Return (x, y) of the center of cell containing provided text 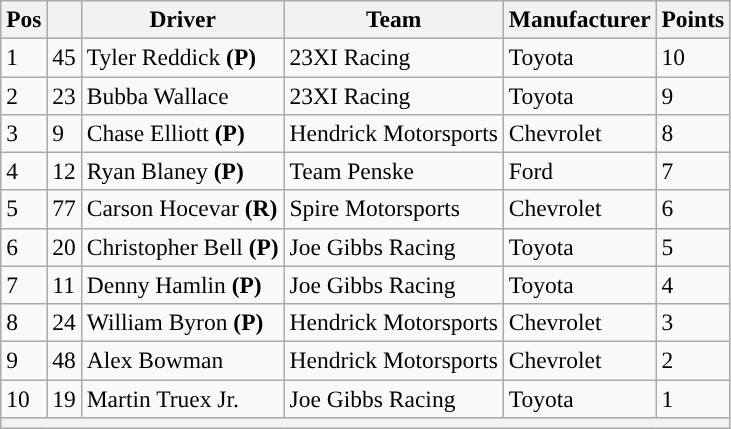
Carson Hocevar (R) (182, 209)
Team Penske (394, 171)
Alex Bowman (182, 360)
Spire Motorsports (394, 209)
Christopher Bell (P) (182, 247)
Ryan Blaney (P) (182, 171)
Team (394, 19)
23 (64, 95)
11 (64, 285)
Manufacturer (580, 19)
Bubba Wallace (182, 95)
Driver (182, 19)
Denny Hamlin (P) (182, 285)
Pos (24, 19)
45 (64, 57)
Ford (580, 171)
12 (64, 171)
Chase Elliott (P) (182, 133)
24 (64, 322)
77 (64, 209)
20 (64, 247)
19 (64, 398)
48 (64, 360)
Points (693, 19)
Martin Truex Jr. (182, 398)
William Byron (P) (182, 322)
Tyler Reddick (P) (182, 57)
